Find where the given text appears and provide that cell's center as [X, Y] coordinate. 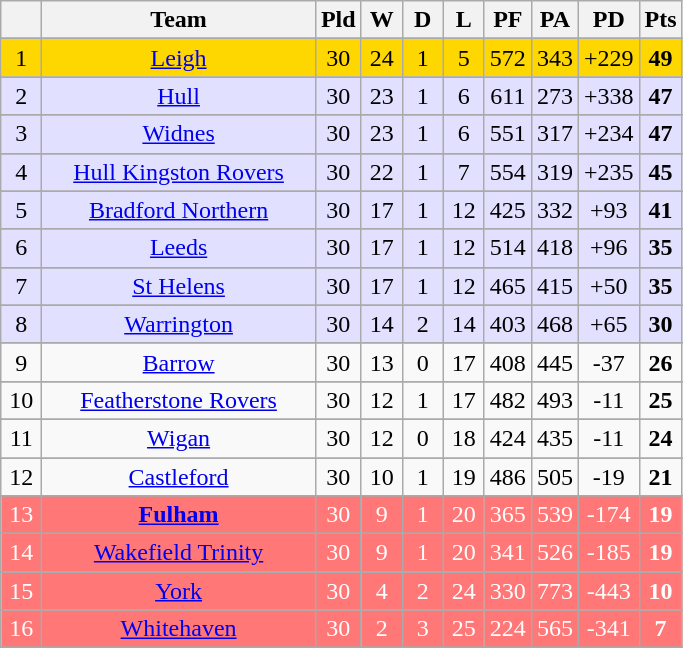
45 [660, 172]
PD [608, 20]
330 [508, 591]
551 [508, 134]
-341 [608, 629]
18 [464, 438]
Hull [179, 96]
Hull Kingston Rovers [179, 172]
Wigan [179, 438]
W [382, 20]
York [179, 591]
+235 [608, 172]
482 [508, 400]
-19 [608, 477]
-37 [608, 362]
+229 [608, 58]
49 [660, 58]
L [464, 20]
+96 [608, 248]
+338 [608, 96]
+234 [608, 134]
539 [554, 515]
PF [508, 20]
773 [554, 591]
505 [554, 477]
Team [179, 20]
425 [508, 210]
21 [660, 477]
Fulham [179, 515]
PA [554, 20]
Castleford [179, 477]
+50 [608, 286]
22 [382, 172]
468 [554, 324]
Featherstone Rovers [179, 400]
493 [554, 400]
-443 [608, 591]
343 [554, 58]
Widnes [179, 134]
26 [660, 362]
11 [22, 438]
611 [508, 96]
Barrow [179, 362]
Warrington [179, 324]
St Helens [179, 286]
341 [508, 553]
Pts [660, 20]
41 [660, 210]
+65 [608, 324]
415 [554, 286]
8 [22, 324]
424 [508, 438]
Leigh [179, 58]
403 [508, 324]
273 [554, 96]
486 [508, 477]
418 [554, 248]
Leeds [179, 248]
445 [554, 362]
Wakefield Trinity [179, 553]
+93 [608, 210]
-174 [608, 515]
526 [554, 553]
435 [554, 438]
Bradford Northern [179, 210]
Whitehaven [179, 629]
554 [508, 172]
332 [554, 210]
408 [508, 362]
465 [508, 286]
365 [508, 515]
572 [508, 58]
-185 [608, 553]
Pld [338, 20]
15 [22, 591]
514 [508, 248]
317 [554, 134]
319 [554, 172]
224 [508, 629]
16 [22, 629]
565 [554, 629]
D [422, 20]
